Find where the given text appears and provide that cell's center as [x, y] coordinate. 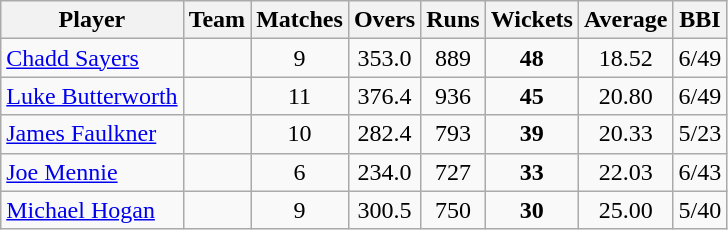
11 [300, 96]
Average [626, 20]
Joe Mennie [92, 172]
10 [300, 134]
6 [300, 172]
5/23 [700, 134]
48 [532, 58]
18.52 [626, 58]
Matches [300, 20]
39 [532, 134]
Runs [453, 20]
Wickets [532, 20]
889 [453, 58]
727 [453, 172]
Team [217, 20]
300.5 [384, 210]
45 [532, 96]
234.0 [384, 172]
936 [453, 96]
Luke Butterworth [92, 96]
5/40 [700, 210]
22.03 [626, 172]
33 [532, 172]
Michael Hogan [92, 210]
30 [532, 210]
353.0 [384, 58]
James Faulkner [92, 134]
25.00 [626, 210]
Player [92, 20]
6/43 [700, 172]
20.80 [626, 96]
Chadd Sayers [92, 58]
Overs [384, 20]
376.4 [384, 96]
282.4 [384, 134]
793 [453, 134]
20.33 [626, 134]
BBI [700, 20]
750 [453, 210]
